From the cell containing the given text, extract its center point as [X, Y] coordinate. 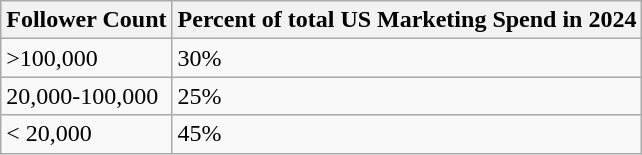
>100,000 [86, 58]
Follower Count [86, 20]
Percent of total US Marketing Spend in 2024 [407, 20]
20,000-100,000 [86, 96]
45% [407, 134]
25% [407, 96]
< 20,000 [86, 134]
30% [407, 58]
